For the text-containing cell, return its midpoint in [x, y] coordinate format. 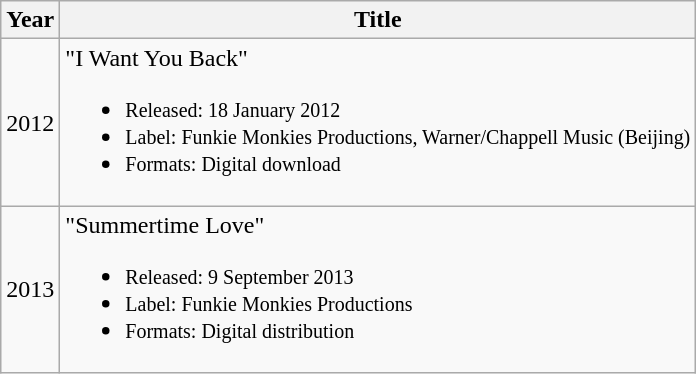
"I Want You Back"Released: 18 January 2012Label: Funkie Monkies Productions, Warner/Chappell Music (Beijing)Formats: Digital download [378, 122]
"Summertime Love"Released: 9 September 2013Label: Funkie Monkies ProductionsFormats: Digital distribution [378, 290]
2012 [30, 122]
2013 [30, 290]
Year [30, 20]
Title [378, 20]
